From the cell containing the given text, extract its center point as (X, Y) coordinate. 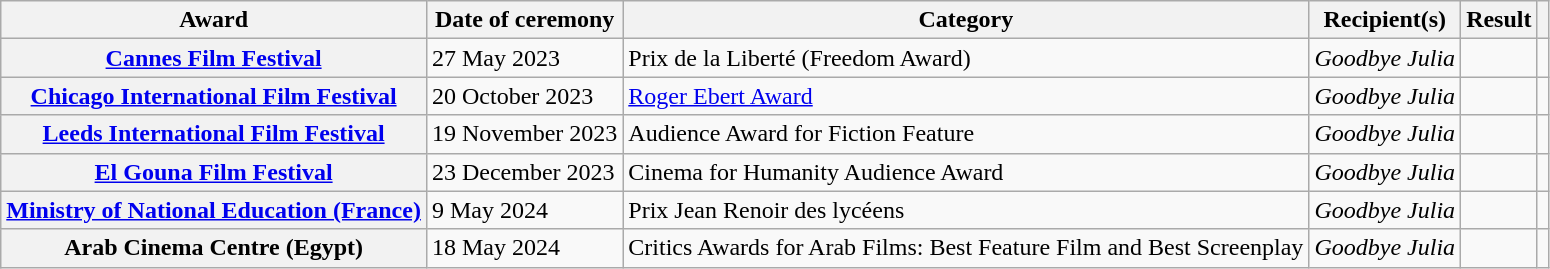
27 May 2023 (524, 58)
Arab Cinema Centre (Egypt) (214, 248)
23 December 2023 (524, 172)
Ministry of National Education (France) (214, 210)
Award (214, 20)
Audience Award for Fiction Feature (966, 134)
Date of ceremony (524, 20)
Prix de la Liberté (Freedom Award) (966, 58)
20 October 2023 (524, 96)
Prix Jean Renoir des lycéens (966, 210)
Category (966, 20)
Leeds International Film Festival (214, 134)
Roger Ebert Award (966, 96)
Cinema for Humanity Audience Award (966, 172)
Chicago International Film Festival (214, 96)
19 November 2023 (524, 134)
Result (1499, 20)
El Gouna Film Festival (214, 172)
Recipient(s) (1385, 20)
Cannes Film Festival (214, 58)
Critics Awards for Arab Films: Best Feature Film and Best Screenplay (966, 248)
18 May 2024 (524, 248)
9 May 2024 (524, 210)
